Return [X, Y] of the center of cell containing provided text 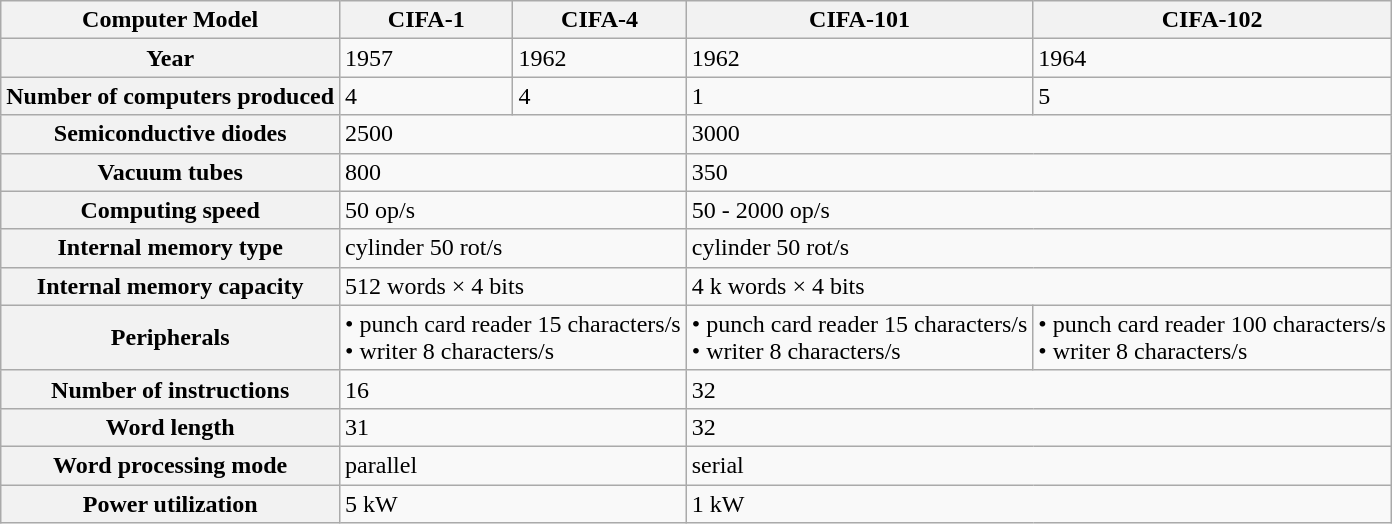
1 kW [1038, 503]
1957 [426, 58]
CIFA-1 [426, 20]
350 [1038, 172]
5 kW [514, 503]
Word length [170, 427]
31 [514, 427]
50 - 2000 op/s [1038, 210]
Vacuum tubes [170, 172]
Peripherals [170, 338]
Number of computers produced [170, 96]
Year [170, 58]
Semiconductive diodes [170, 134]
1 [860, 96]
1964 [1212, 58]
512 words × 4 bits [514, 286]
Internal memory type [170, 248]
CIFA-101 [860, 20]
Computer Model [170, 20]
• punch card reader 100 characters/s • writer 8 characters/s [1212, 338]
Power utilization [170, 503]
serial [1038, 465]
Word processing mode [170, 465]
3000 [1038, 134]
2500 [514, 134]
Internal memory capacity [170, 286]
50 op/s [514, 210]
5 [1212, 96]
CIFA-102 [1212, 20]
parallel [514, 465]
Number of instructions [170, 389]
16 [514, 389]
4 k words × 4 bits [1038, 286]
800 [514, 172]
Computing speed [170, 210]
CIFA-4 [600, 20]
